Capture the cell that displays the provided text and extract its (x, y) central coordinate. 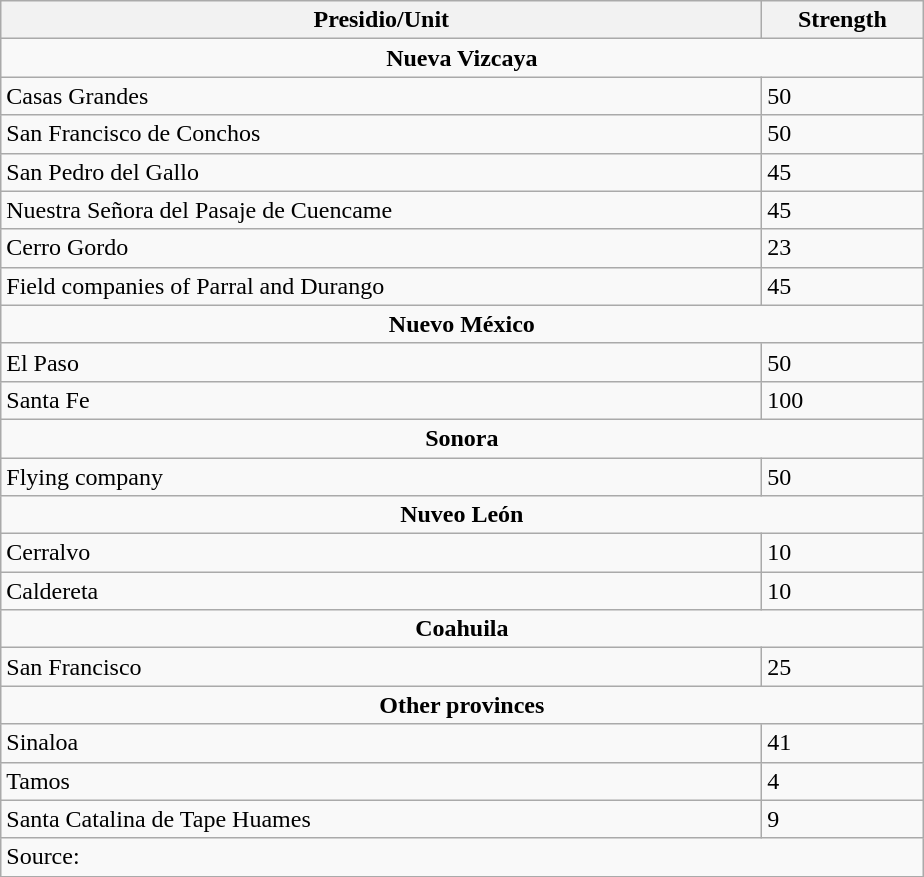
25 (842, 667)
San Francisco (382, 667)
Strength (842, 20)
San Francisco de Conchos (382, 134)
Nueva Vizcaya (462, 58)
Caldereta (382, 591)
Nuveo León (462, 515)
Sonora (462, 438)
100 (842, 400)
9 (842, 819)
Field companies of Parral and Durango (382, 286)
Other provinces (462, 705)
23 (842, 248)
Nuevo México (462, 324)
41 (842, 743)
Cerralvo (382, 553)
Presidio/Unit (382, 20)
Source: (462, 857)
Cerro Gordo (382, 248)
Santa Fe (382, 400)
Tamos (382, 781)
San Pedro del Gallo (382, 172)
Flying company (382, 477)
4 (842, 781)
Santa Catalina de Tape Huames (382, 819)
Casas Grandes (382, 96)
Nuestra Señora del Pasaje de Cuencame (382, 210)
Coahuila (462, 629)
El Paso (382, 362)
Sinaloa (382, 743)
